Return [x, y] of the center of cell containing provided text 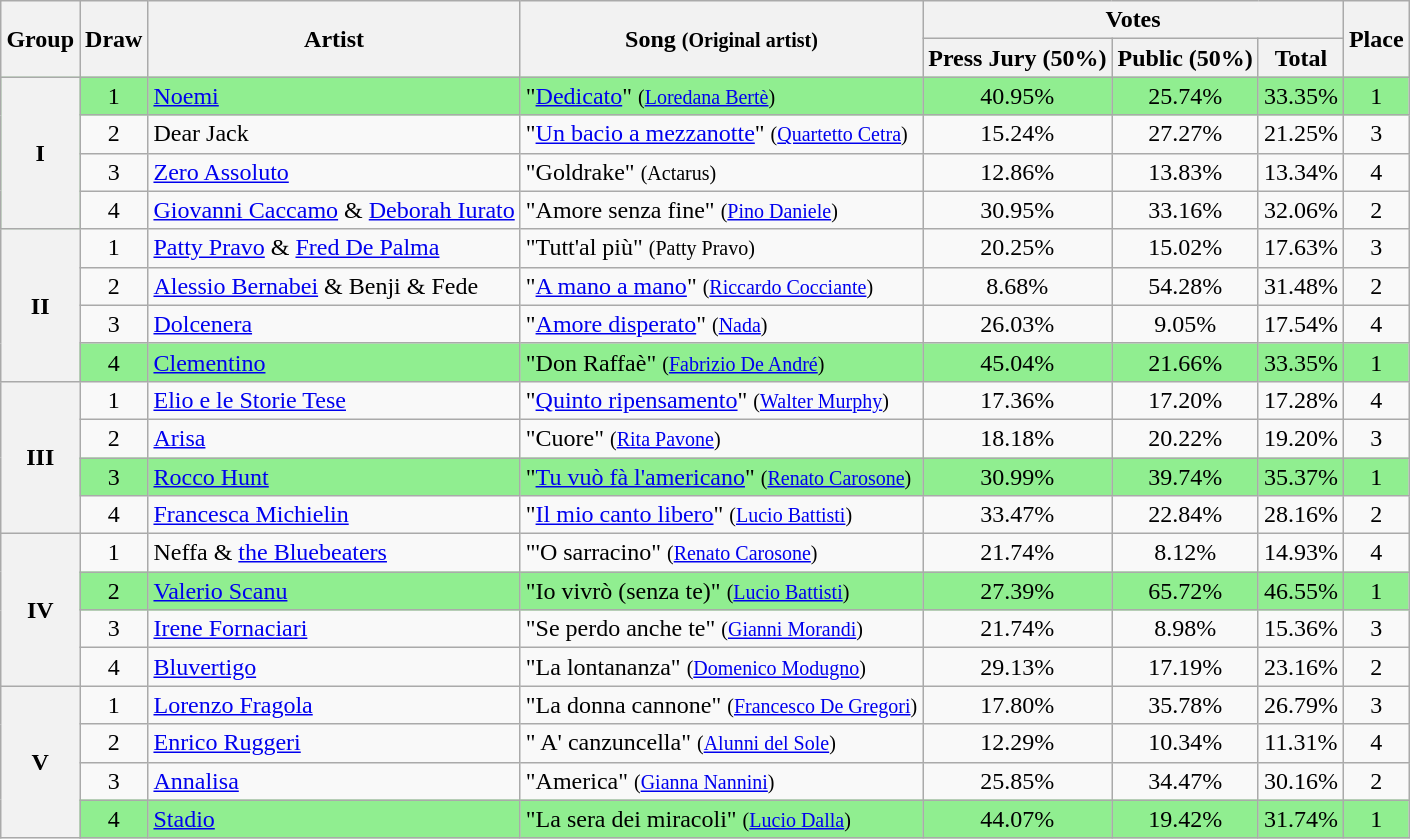
27.27% [1185, 134]
9.05% [1185, 324]
10.34% [1185, 743]
54.28% [1185, 286]
35.37% [1300, 477]
20.25% [1018, 248]
18.18% [1018, 438]
39.74% [1185, 477]
28.16% [1300, 515]
Giovanni Caccamo & Deborah Iurato [334, 210]
30.16% [1300, 781]
17.54% [1300, 324]
Patty Pravo & Fred De Palma [334, 248]
Dear Jack [334, 134]
46.55% [1300, 591]
Press Jury (50%) [1018, 58]
Group [40, 39]
25.74% [1185, 96]
65.72% [1185, 591]
26.79% [1300, 705]
"Goldrake" (Actarus) [721, 172]
17.28% [1300, 400]
30.95% [1018, 210]
30.99% [1018, 477]
13.83% [1185, 172]
22.84% [1185, 515]
Irene Fornaciari [334, 629]
Rocco Hunt [334, 477]
17.80% [1018, 705]
"Dedicato" (Loredana Bertè) [721, 96]
Stadio [334, 819]
"Quinto ripensamento" (Walter Murphy) [721, 400]
19.42% [1185, 819]
32.06% [1300, 210]
40.95% [1018, 96]
44.07% [1018, 819]
Zero Assoluto [334, 172]
17.20% [1185, 400]
"America" (Gianna Nannini) [721, 781]
"A mano a mano" (Riccardo Cocciante) [721, 286]
IV [40, 610]
"Il mio canto libero" (Lucio Battisti) [721, 515]
"'O sarracino" (Renato Carosone) [721, 553]
26.03% [1018, 324]
8.98% [1185, 629]
"Io vivrò (senza te)" (Lucio Battisti) [721, 591]
35.78% [1185, 705]
"La donna cannone" (Francesco De Gregori) [721, 705]
8.68% [1018, 286]
Votes [1134, 20]
17.63% [1300, 248]
Elio e le Storie Tese [334, 400]
27.39% [1018, 591]
17.19% [1185, 667]
Annalisa [334, 781]
20.22% [1185, 438]
33.16% [1185, 210]
III [40, 457]
12.29% [1018, 743]
"Amore senza fine" (Pino Daniele) [721, 210]
8.12% [1185, 553]
Neffa & the Bluebeaters [334, 553]
19.20% [1300, 438]
Valerio Scanu [334, 591]
21.25% [1300, 134]
29.13% [1018, 667]
II [40, 305]
"Se perdo anche te" (Gianni Morandi) [721, 629]
Clementino [334, 362]
Enrico Ruggeri [334, 743]
"Amore disperato" (Nada) [721, 324]
"Tutt'al più" (Patty Pravo) [721, 248]
V [40, 762]
34.47% [1185, 781]
Draw [114, 39]
11.31% [1300, 743]
14.93% [1300, 553]
Artist [334, 39]
"La lontananza" (Domenico Modugno) [721, 667]
"La sera dei miracoli" (Lucio Dalla) [721, 819]
Dolcenera [334, 324]
21.66% [1185, 362]
45.04% [1018, 362]
Noemi [334, 96]
25.85% [1018, 781]
31.48% [1300, 286]
"Cuore" (Rita Pavone) [721, 438]
Lorenzo Fragola [334, 705]
" A' canzuncella" (Alunni del Sole) [721, 743]
"Un bacio a mezzanotte" (Quartetto Cetra) [721, 134]
I [40, 153]
Bluvertigo [334, 667]
Song (Original artist) [721, 39]
17.36% [1018, 400]
Francesca Michielin [334, 515]
Total [1300, 58]
Public (50%) [1185, 58]
15.02% [1185, 248]
33.47% [1018, 515]
Arisa [334, 438]
"Tu vuò fà l'americano" (Renato Carosone) [721, 477]
13.34% [1300, 172]
31.74% [1300, 819]
15.36% [1300, 629]
12.86% [1018, 172]
"Don Raffaè" (Fabrizio De André) [721, 362]
Alessio Bernabei & Benji & Fede [334, 286]
Place [1376, 39]
23.16% [1300, 667]
15.24% [1018, 134]
